Return the (X, Y) coordinate for the center point of the cell that contains the specified text.  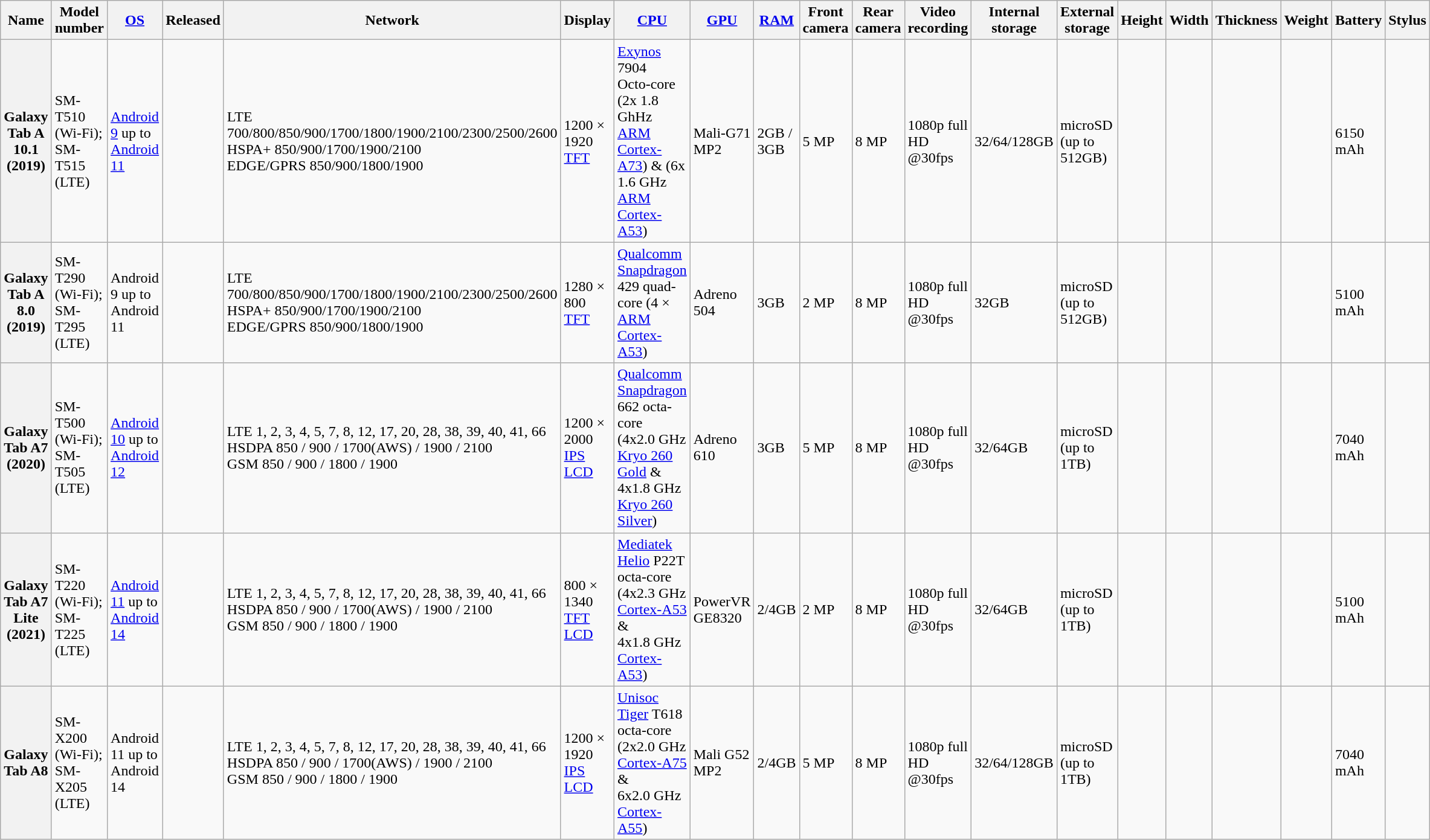
Network (392, 21)
1200 × 1920 IPS LCD (587, 763)
RAM (777, 21)
GPU (722, 21)
1200 × 1920 TFT (587, 141)
Battery (1358, 21)
SM-T510 (Wi-Fi); SM-T515 (LTE) (79, 141)
Rear camera (878, 21)
Video recording (938, 21)
800 × 1340 TFT LCD (587, 609)
6150 mAh (1358, 141)
Name (26, 21)
OS (135, 21)
Model number (79, 21)
Height (1142, 21)
SM-T290 (Wi-Fi); SM-T295 (LTE) (79, 303)
Display (587, 21)
2GB / 3GB (777, 141)
Android 10 up to Android 12 (135, 448)
Galaxy Tab A7 (2020) (26, 448)
Mediatek Helio P22T octa-core (4x2.3 GHz Cortex-A53 & 4x1.8 GHz Cortex-A53) (652, 609)
Released (193, 21)
Mali-G71 MP2 (722, 141)
1280 × 800 TFT (587, 303)
Galaxy Tab A7 Lite (2021) (26, 609)
Stylus (1408, 21)
Galaxy Tab A8 (26, 763)
Qualcomm Snapdragon 429 quad-core (4 × ARM Cortex-A53) (652, 303)
Galaxy Tab A 10.1 (2019) (26, 141)
Width (1189, 21)
SM-T500 (Wi-Fi); SM-T505 (LTE) (79, 448)
Qualcomm Snapdragon 662 octa-core (4x2.0 GHz Kryo 260 Gold & 4x1.8 GHz Kryo 260 Silver) (652, 448)
Adreno 504 (722, 303)
Unisoc Tiger T618 octa-core (2x2.0 GHz Cortex-A75 & 6x2.0 GHz Cortex-A55) (652, 763)
32GB (1014, 303)
CPU (652, 21)
Adreno 610 (722, 448)
Mali G52 MP2 (722, 763)
1200 × 2000 IPS LCD (587, 448)
Galaxy Tab A 8.0 (2019) (26, 303)
PowerVR GE8320 (722, 609)
Weight (1306, 21)
SM-X200 (Wi-Fi); SM-X205 (LTE) (79, 763)
SM-T220 (Wi-Fi); SM-T225 (LTE) (79, 609)
Thickness (1246, 21)
Front camera (825, 21)
Internal storage (1014, 21)
Exynos 7904Octo-core (2x 1.8 GhHz ARM Cortex-A73) & (6x 1.6 GHz ARM Cortex-A53) (652, 141)
External storage (1087, 21)
